Locate the cell with the specified text and output its [X, Y] center coordinate. 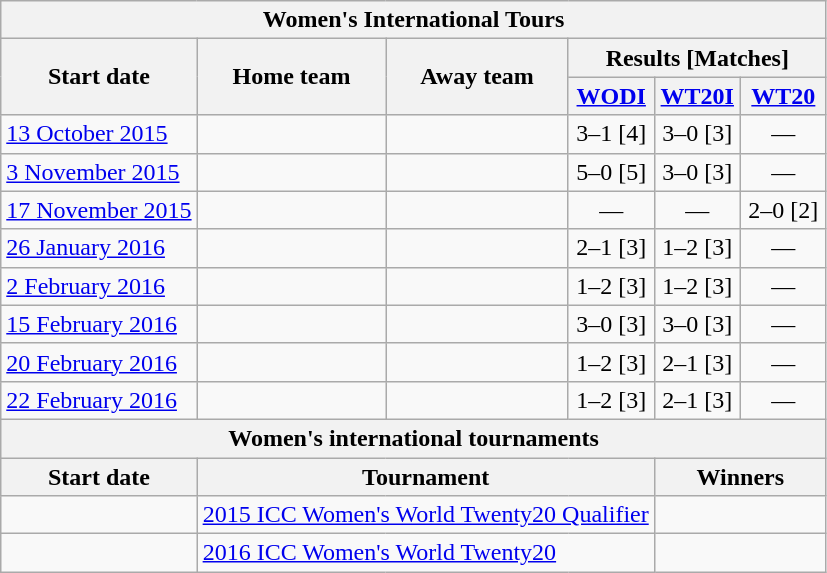
2015 ICC Women's World Twenty20 Qualifier [426, 515]
Winners [740, 477]
WT20 [783, 96]
Away team [477, 77]
3 November 2015 [99, 172]
2016 ICC Women's World Twenty20 [426, 553]
Home team [292, 77]
Women's international tournaments [414, 438]
17 November 2015 [99, 210]
3–1 [4] [611, 134]
22 February 2016 [99, 400]
15 February 2016 [99, 324]
13 October 2015 [99, 134]
5–0 [5] [611, 172]
2 February 2016 [99, 286]
Results [Matches] [697, 58]
WT20I [697, 96]
Tournament [426, 477]
20 February 2016 [99, 362]
WODI [611, 96]
Women's International Tours [414, 20]
2–0 [2] [783, 210]
26 January 2016 [99, 248]
